Capture the cell that displays the provided text and extract its (x, y) central coordinate. 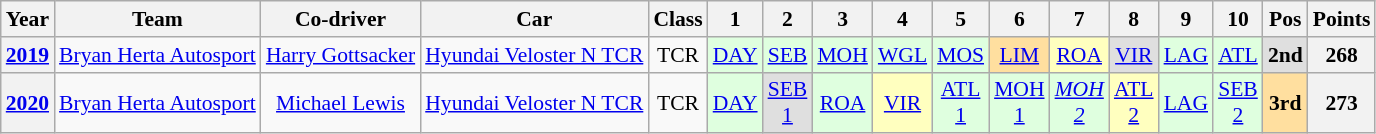
Team (158, 19)
MOH2 (1080, 102)
Michael Lewis (340, 102)
ATL1 (960, 102)
MOH (842, 55)
ATL (1238, 55)
SEB (788, 55)
2 (788, 19)
5 (960, 19)
ATL2 (1134, 102)
SEB1 (788, 102)
1 (736, 19)
Co-driver (340, 19)
WGL (902, 55)
3 (842, 19)
268 (1342, 55)
Year (28, 19)
10 (1238, 19)
Points (1342, 19)
4 (902, 19)
LIM (1020, 55)
6 (1020, 19)
Pos (1286, 19)
2019 (28, 55)
9 (1186, 19)
Class (678, 19)
MOS (960, 55)
273 (1342, 102)
Car (534, 19)
3rd (1286, 102)
MOH1 (1020, 102)
7 (1080, 19)
2020 (28, 102)
Harry Gottsacker (340, 55)
SEB2 (1238, 102)
2nd (1286, 55)
8 (1134, 19)
